Identify which cell holds the provided text, then report its (X, Y) central coordinate. 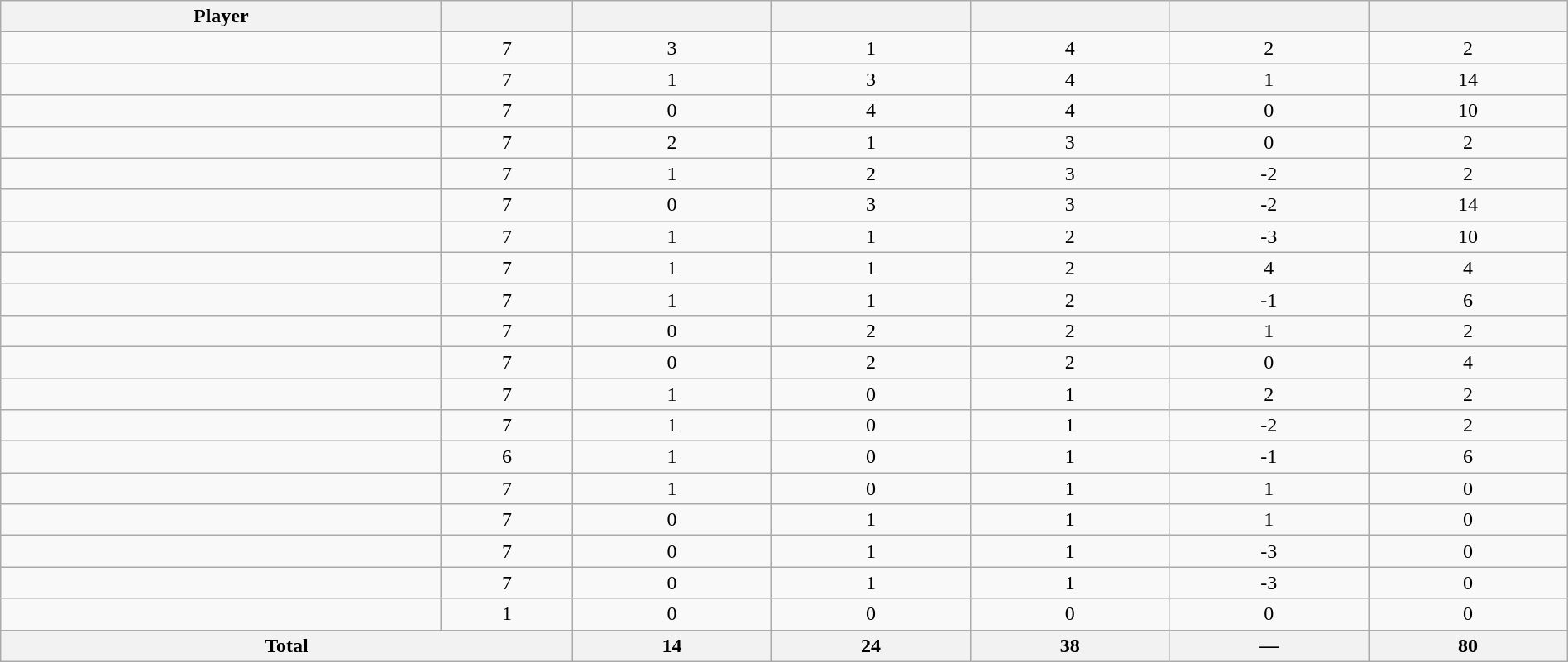
80 (1469, 645)
— (1269, 645)
24 (872, 645)
Total (286, 645)
38 (1070, 645)
Player (222, 17)
